Scan for the cell matching the given text and deliver its [X, Y] coordinate at center. 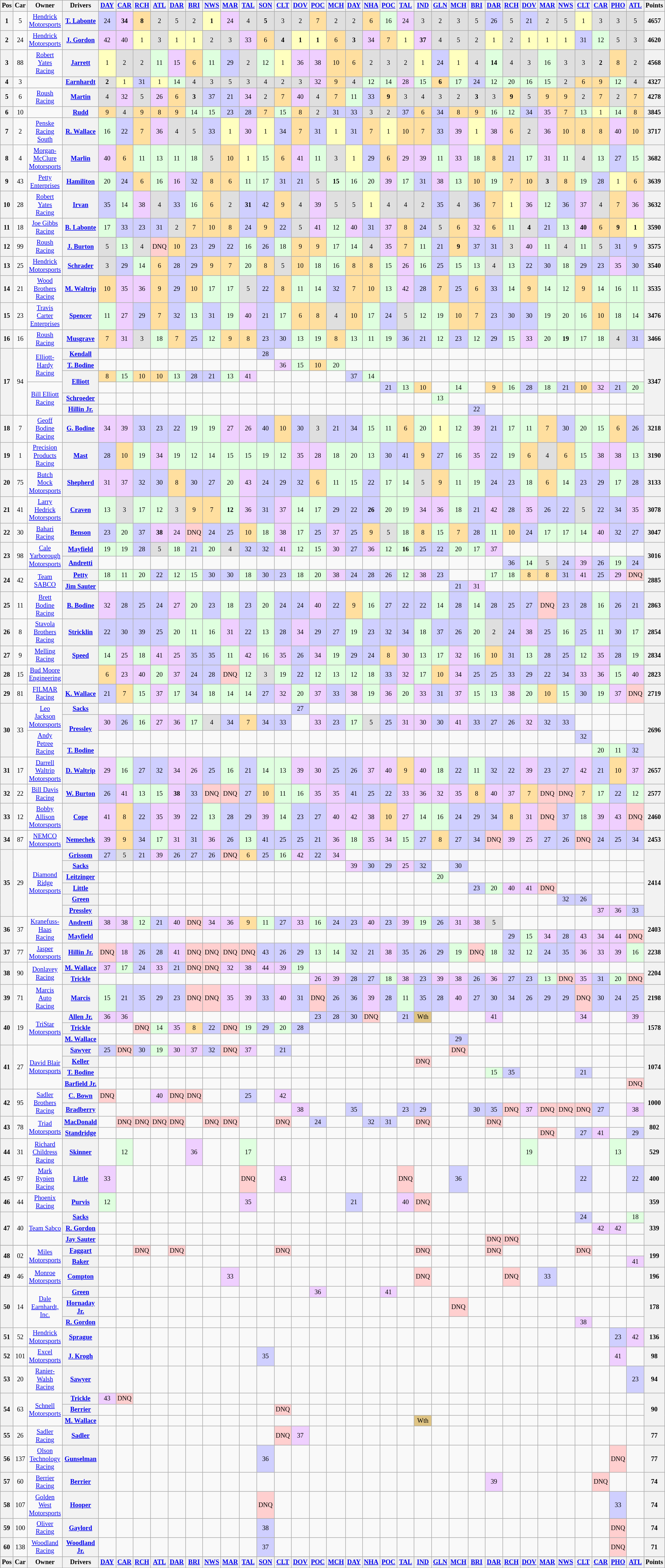
1074 [654, 1067]
Ranier-Walsh Racing [45, 1380]
339 [654, 1229]
3347 [654, 382]
47 [7, 1229]
Nemechek [81, 840]
NEMCO Motorsports [45, 840]
Martin [81, 97]
Team Sabco [45, 1229]
136 [654, 1337]
63 [20, 1410]
Irvan [81, 205]
Cope [81, 817]
Sadler Brothers Racing [45, 1103]
Hamiliton [81, 182]
MacDonald [81, 1122]
Bill Davis Racing [45, 794]
Schrader [81, 266]
51 [7, 1337]
Stavola Brothers Racing [45, 632]
Melling Racing [45, 655]
Kendall [81, 354]
W. Burton [81, 794]
Darrell Waltrip Motorsports [45, 771]
Jarrett [81, 63]
57 [7, 1482]
K. Wallace [81, 694]
100 [20, 1528]
2834 [654, 655]
J. Krogh [81, 1357]
J. Burton [81, 247]
Diamond Ridge Motorsports [45, 883]
4327 [654, 82]
Hooper [81, 1505]
Golden West Motorsports [45, 1505]
M. Waltrip [81, 289]
2885 [654, 581]
Joe Gibbs Racing [45, 228]
75 [20, 483]
Bud Moore Engineering [45, 675]
Standridge [81, 1133]
Kranefuss-Haas Racing [45, 930]
David Blair Motorsports [45, 1067]
Benson [81, 533]
Elliott [81, 382]
359 [654, 1202]
4568 [654, 63]
D. Waltrip [81, 771]
Monroe Motorsports [45, 1277]
Petty [81, 575]
3639 [654, 182]
3078 [654, 510]
45 [7, 1179]
Musgrave [81, 339]
Gunselman [81, 1459]
Triad Motorsports [45, 1127]
137 [20, 1459]
G. Bodine [81, 429]
Wood Brothers Racing [45, 289]
3133 [654, 483]
Speed [81, 655]
Spencer [81, 316]
Sprague [81, 1337]
2453 [654, 840]
Mark Rypien Racing [45, 1179]
Marcis [81, 998]
Cale Yarborough Motorsports [45, 556]
Penske Racing South [45, 131]
1578 [654, 1028]
Stricklin [81, 632]
2863 [654, 605]
3540 [654, 266]
Precision Products Racing [45, 456]
529 [654, 1152]
J. Gordon [81, 40]
Geoff Bodine Racing [45, 429]
78 [20, 1127]
Leitzinger [81, 877]
Gaylord [81, 1528]
Elliott-Hardy Racing [45, 365]
Excel Motorsports [45, 1357]
Bobby Allison Motorsports [45, 817]
Oliver Racing [45, 1528]
3632 [654, 205]
C. Bown [81, 1096]
107 [20, 1505]
2823 [654, 675]
Larry Hedrick Motorsports [45, 510]
Olson Technology Racing [45, 1459]
TriStar Motorsports [45, 1028]
2238 [654, 953]
50 [7, 1307]
49 [7, 1277]
Earnhardt [81, 82]
B. Bodine [81, 605]
95 [20, 1103]
2460 [654, 817]
Woodland Jr. [81, 1547]
Schnell Motorsports [45, 1410]
Sadler [81, 1436]
3016 [654, 556]
802 [654, 1127]
Marcis Auto Racing [45, 998]
Miles Motorsports [45, 1256]
48 [7, 1256]
2657 [654, 771]
Butch Mock Motorsports [45, 483]
Keller [81, 1061]
3466 [654, 339]
T. Labonte [81, 21]
Rudd [81, 113]
Phoenix Racing [45, 1202]
Bill Elliott Racing [45, 399]
Schroeder [81, 399]
Jim Sauter [81, 586]
53 [7, 1380]
Woodland Racing [45, 1547]
Bradberry [81, 1110]
99 [20, 247]
54 [7, 1410]
Leo Jackson Motorsports [45, 717]
R. Wallace [81, 131]
97 [20, 1179]
2577 [654, 794]
Barfield Jr. [81, 1084]
Jay Sauter [81, 1240]
59 [7, 1528]
2403 [654, 930]
Marlin [81, 158]
81 [20, 694]
88 [20, 63]
400 [654, 1179]
3845 [654, 113]
3535 [654, 289]
Grissom [81, 855]
4620 [654, 40]
3590 [654, 228]
Allen Jr. [81, 1017]
Dale Earnhardt, Inc. [45, 1307]
Petty Enterprises [45, 182]
Team SABCO [45, 581]
196 [654, 1277]
Donlavey Racing [45, 974]
2204 [654, 974]
1000 [654, 1103]
3190 [654, 456]
2719 [654, 694]
4657 [654, 21]
FILMAR Racing [45, 694]
Craven [81, 510]
Brett Bodine Racing [45, 605]
Morgan-McClure Motorsports [45, 158]
Hornaday Jr. [81, 1307]
Compton [81, 1277]
55 [7, 1436]
56 [7, 1459]
3717 [654, 131]
4278 [654, 97]
3047 [654, 533]
Faggart [81, 1251]
Andy Petree Racing [45, 744]
178 [654, 1307]
3575 [654, 247]
B. Labonte [81, 228]
Mast [81, 456]
199 [654, 1256]
Richard Childress Racing [45, 1152]
3682 [654, 158]
Berrier Racing [45, 1482]
Baker [81, 1262]
Shepherd [81, 483]
58 [7, 1505]
2414 [654, 883]
101 [20, 1357]
Skinner [81, 1152]
Travis Carter Enterprises [45, 316]
87 [20, 840]
Sadler Racing [45, 1436]
138 [20, 1547]
Bahari Racing [45, 533]
Jasper Motorsports [45, 953]
Purvis [81, 1202]
2696 [654, 731]
3476 [654, 316]
02 [20, 1256]
2198 [654, 998]
2854 [654, 632]
3218 [654, 429]
